Provide the [x, y] coordinate of the cell's center where the given text is located.  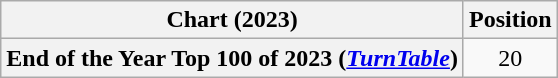
End of the Year Top 100 of 2023 (TurnTable) [232, 58]
20 [510, 58]
Chart (2023) [232, 20]
Position [510, 20]
